For the text-containing cell, return its midpoint in [x, y] coordinate format. 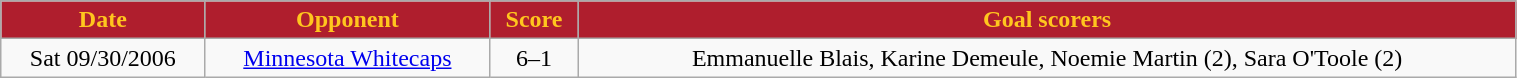
Goal scorers [1047, 20]
6–1 [534, 58]
Minnesota Whitecaps [348, 58]
Date [103, 20]
Emmanuelle Blais, Karine Demeule, Noemie Martin (2), Sara O'Toole (2) [1047, 58]
Sat 09/30/2006 [103, 58]
Score [534, 20]
Opponent [348, 20]
